Pinpoint the cell where the given text exists, returning its [X, Y] midpoint coordinate. 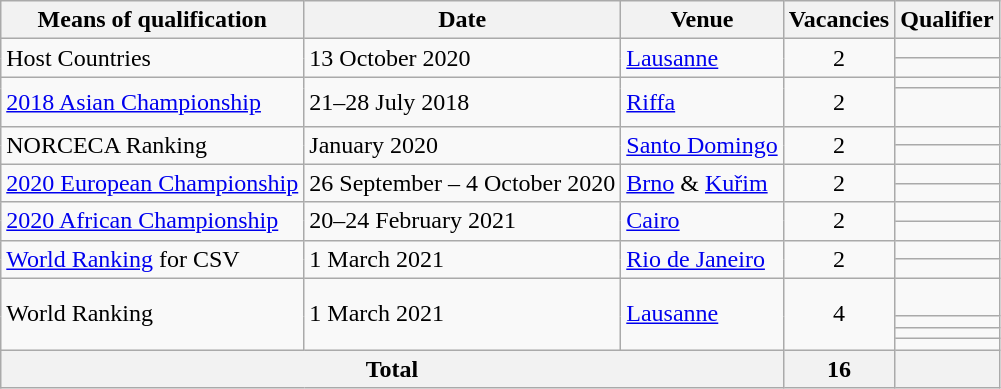
Host Countries [152, 58]
Qualifier [947, 20]
Cairo [702, 221]
Rio de Janeiro [702, 259]
Means of qualification [152, 20]
20–24 February 2021 [462, 221]
2018 Asian Championship [152, 102]
Vacancies [839, 20]
Date [462, 20]
World Ranking for CSV [152, 259]
Total [392, 369]
26 September – 4 October 2020 [462, 183]
2020 European Championship [152, 183]
Brno & Kuřim [702, 183]
World Ranking [152, 314]
Riffa [702, 102]
January 2020 [462, 145]
4 [839, 314]
16 [839, 369]
Santo Domingo [702, 145]
Venue [702, 20]
NORCECA Ranking [152, 145]
2020 African Championship [152, 221]
13 October 2020 [462, 58]
21–28 July 2018 [462, 102]
